Identify which cell holds the provided text, then report its [x, y] central coordinate. 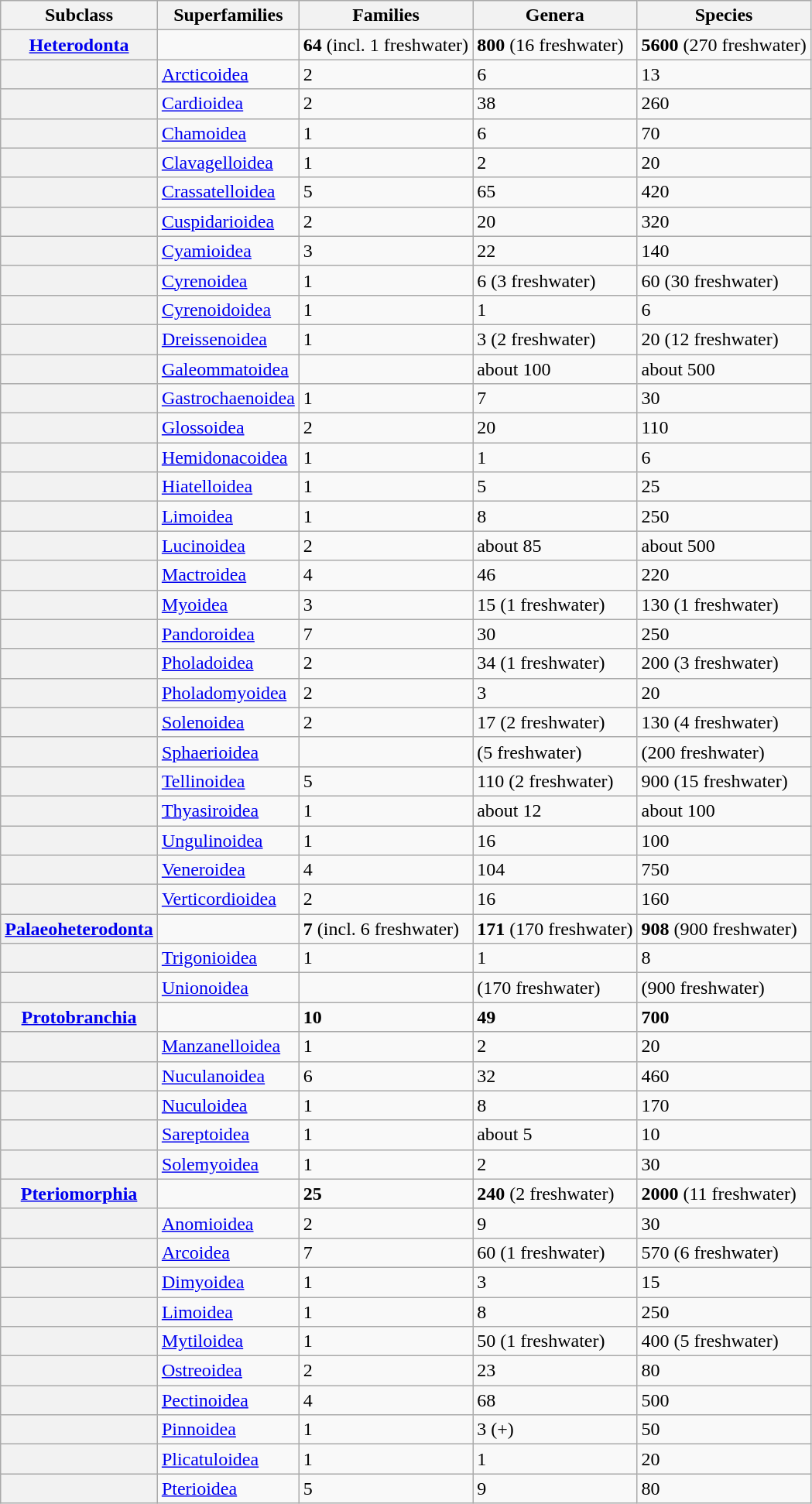
3 (+) [555, 1430]
Thyasiroidea [228, 810]
900 (15 freshwater) [724, 781]
Arcticoidea [228, 74]
34 (1 freshwater) [555, 663]
Mytiloidea [228, 1341]
400 (5 freshwater) [724, 1341]
49 [555, 1017]
Verticordioidea [228, 899]
Hiatelloidea [228, 487]
20 (12 freshwater) [724, 339]
Sareptoidea [228, 1135]
3 (2 freshwater) [555, 339]
(900 freshwater) [724, 988]
about 5 [555, 1135]
700 [724, 1017]
38 [555, 104]
Ungulinoidea [228, 840]
2000 (11 freshwater) [724, 1194]
420 [724, 192]
Families [385, 15]
170 [724, 1105]
Veneroidea [228, 870]
Nuculanoidea [228, 1076]
Sphaerioidea [228, 752]
500 [724, 1400]
46 [555, 575]
Ostreoidea [228, 1371]
200 (3 freshwater) [724, 663]
130 (4 freshwater) [724, 722]
Pectinoidea [228, 1400]
6 (3 freshwater) [555, 280]
Pinnoidea [228, 1430]
65 [555, 192]
13 [724, 74]
Genera [555, 15]
460 [724, 1076]
Dreissenoidea [228, 339]
about 12 [555, 810]
Lucinoidea [228, 546]
Subclass [79, 15]
(5 freshwater) [555, 752]
(170 freshwater) [555, 988]
60 (1 freshwater) [555, 1252]
220 [724, 575]
(200 freshwater) [724, 752]
Manzanelloidea [228, 1047]
Cyamioidea [228, 251]
Anomioidea [228, 1223]
Species [724, 15]
about 85 [555, 546]
50 [724, 1430]
50 (1 freshwater) [555, 1341]
Cardioidea [228, 104]
908 (900 freshwater) [724, 929]
Protobranchia [79, 1017]
5600 (270 freshwater) [724, 45]
Unionoidea [228, 988]
Heterodonta [79, 45]
Pandoroidea [228, 634]
64 (incl. 1 freshwater) [385, 45]
Tellinoidea [228, 781]
171 (170 freshwater) [555, 929]
Mactroidea [228, 575]
Pterioidea [228, 1489]
800 (16 freshwater) [555, 45]
570 (6 freshwater) [724, 1252]
Palaeoheterodonta [79, 929]
100 [724, 840]
Plicatuloidea [228, 1459]
68 [555, 1400]
Arcoidea [228, 1252]
240 (2 freshwater) [555, 1194]
15 [724, 1282]
Solemyoidea [228, 1164]
320 [724, 221]
110 [724, 428]
Myoidea [228, 605]
160 [724, 899]
Pholadomyoidea [228, 693]
70 [724, 133]
140 [724, 251]
Cyrenoidea [228, 280]
Solenoidea [228, 722]
60 (30 freshwater) [724, 280]
Pholadoidea [228, 663]
Cyrenoidoidea [228, 310]
260 [724, 104]
Nuculoidea [228, 1105]
Cuspidarioidea [228, 221]
17 (2 freshwater) [555, 722]
Pteriomorphia [79, 1194]
15 (1 freshwater) [555, 605]
Galeommatoidea [228, 369]
Clavagelloidea [228, 163]
104 [555, 870]
Glossoidea [228, 428]
23 [555, 1371]
Chamoidea [228, 133]
22 [555, 251]
Trigonioidea [228, 958]
Dimyoidea [228, 1282]
7 (incl. 6 freshwater) [385, 929]
750 [724, 870]
Superfamilies [228, 15]
32 [555, 1076]
Gastrochaenoidea [228, 399]
130 (1 freshwater) [724, 605]
110 (2 freshwater) [555, 781]
Hemidonacoidea [228, 457]
Crassatelloidea [228, 192]
